Locate the cell with the specified text and output its [x, y] center coordinate. 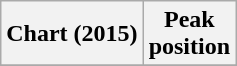
Chart (2015) [72, 34]
Peakposition [189, 34]
